Search for the cell housing the specified text and yield its (X, Y) center coordinate. 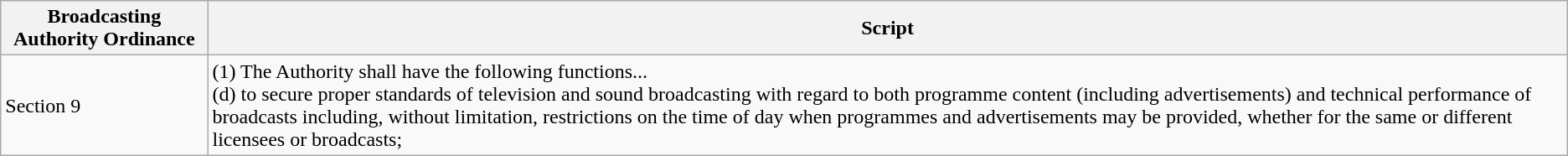
Script (888, 29)
Section 9 (104, 106)
Broadcasting Authority Ordinance (104, 29)
